Return [x, y] of the center of cell containing provided text 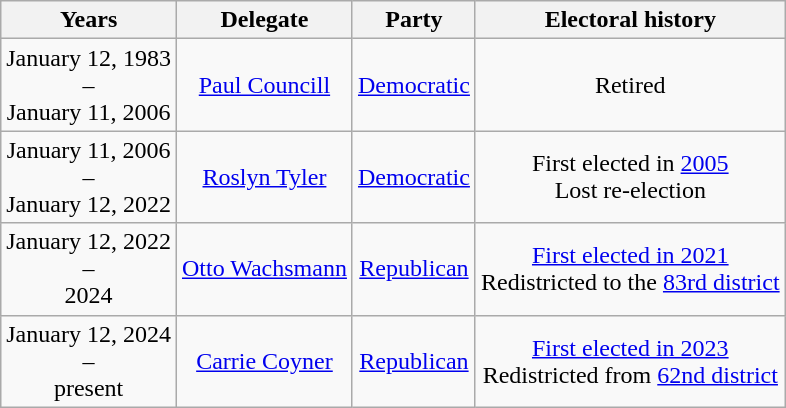
January 12, 1983–January 11, 2006 [89, 85]
January 12, 2024–present [89, 361]
First elected in 2021Redistricted to the 83rd district [630, 269]
January 12, 2022–2024 [89, 269]
Delegate [264, 20]
First elected in 2005Lost re-election [630, 177]
Carrie Coyner [264, 361]
Electoral history [630, 20]
Years [89, 20]
Party [414, 20]
Otto Wachsmann [264, 269]
Paul Councill [264, 85]
Retired [630, 85]
Roslyn Tyler [264, 177]
January 11, 2006–January 12, 2022 [89, 177]
First elected in 2023Redistricted from 62nd district [630, 361]
